From the cell containing the given text, extract its center point as [x, y] coordinate. 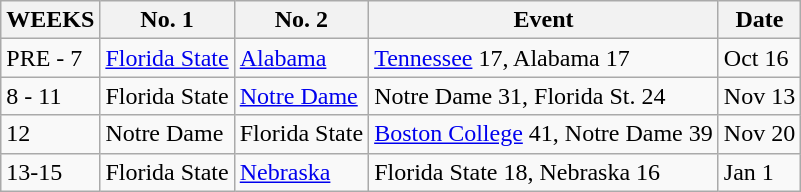
12 [50, 134]
PRE - 7 [50, 58]
Nov 13 [759, 96]
Florida State 18, Nebraska 16 [544, 172]
No. 2 [301, 20]
WEEKS [50, 20]
Nebraska [301, 172]
Notre Dame 31, Florida St. 24 [544, 96]
8 - 11 [50, 96]
13-15 [50, 172]
Tennessee 17, Alabama 17 [544, 58]
No. 1 [167, 20]
Alabama [301, 58]
Boston College 41, Notre Dame 39 [544, 134]
Oct 16 [759, 58]
Date [759, 20]
Nov 20 [759, 134]
Event [544, 20]
Jan 1 [759, 172]
